Pinpoint the cell where the given text exists, returning its (X, Y) midpoint coordinate. 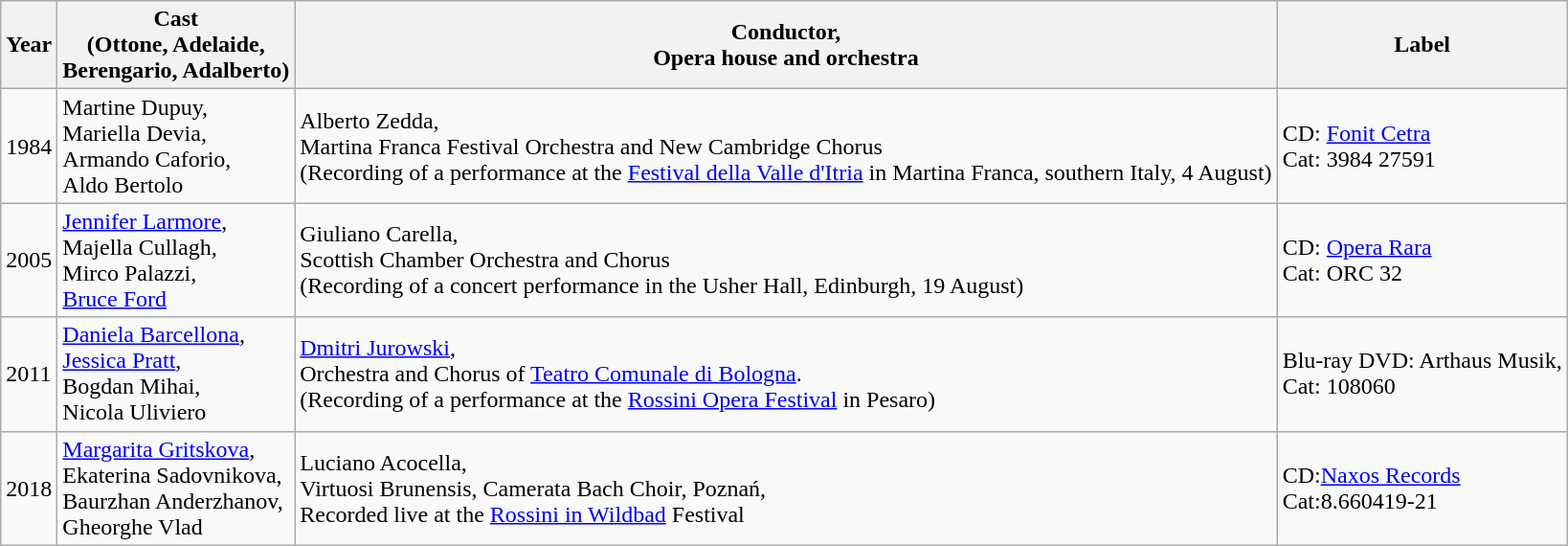
Blu-ray DVD: Arthaus Musik,Cat: 108060 (1422, 374)
2005 (29, 261)
Margarita Gritskova,Ekaterina Sadovnikova,Baurzhan Anderzhanov, Gheorghe Vlad (176, 489)
CD: Opera RaraCat: ORC 32 (1422, 261)
2018 (29, 489)
Year (29, 45)
Cast(Ottone, Adelaide,Berengario, Adalberto) (176, 45)
Luciano Acocella,Virtuosi Brunensis, Camerata Bach Choir, Poznań,Recorded live at the Rossini in Wildbad Festival (786, 489)
Conductor,Opera house and orchestra (786, 45)
Jennifer Larmore,Majella Cullagh,Mirco Palazzi,Bruce Ford (176, 261)
2011 (29, 374)
Martine Dupuy,Mariella Devia,Armando Caforio,Aldo Bertolo (176, 146)
Daniela Barcellona,Jessica Pratt,Bogdan Mihai,Nicola Uliviero (176, 374)
CD:Naxos RecordsCat:8.660419-21 (1422, 489)
Giuliano Carella,Scottish Chamber Orchestra and Chorus(Recording of a concert performance in the Usher Hall, Edinburgh, 19 August) (786, 261)
Label (1422, 45)
CD: Fonit CetraCat: 3984 27591 (1422, 146)
1984 (29, 146)
Dmitri Jurowski,Orchestra and Chorus of Teatro Comunale di Bologna.(Recording of a performance at the Rossini Opera Festival in Pesaro) (786, 374)
